Determine the (X, Y) coordinate at the center of the cell enclosing the given text.  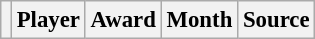
Source (276, 20)
Month (199, 20)
Award (123, 20)
Player (48, 20)
